Locate the cell with the specified text and output its [X, Y] center coordinate. 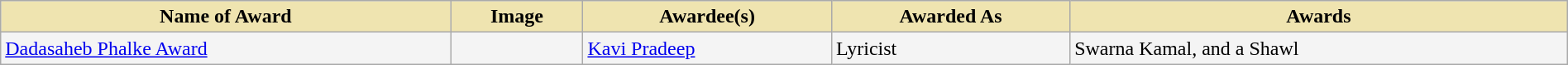
Awards [1319, 17]
Awardee(s) [707, 17]
Swarna Kamal, and a Shawl [1319, 48]
Lyricist [950, 48]
Awarded As [950, 17]
Dadasaheb Phalke Award [226, 48]
Kavi Pradeep [707, 48]
Image [517, 17]
Name of Award [226, 17]
